Identify which cell holds the provided text, then report its [x, y] central coordinate. 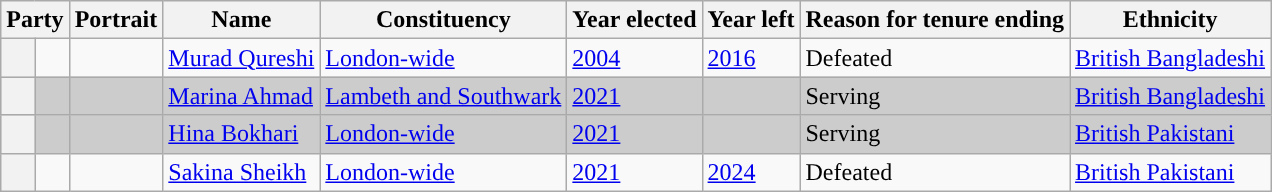
Murad Qureshi [242, 58]
Name [242, 20]
2004 [634, 58]
Hina Bokhari [242, 134]
Year left [751, 20]
2024 [751, 172]
Lambeth and Southwark [444, 96]
Reason for tenure ending [935, 20]
2016 [751, 58]
Year elected [634, 20]
Constituency [444, 20]
Party [35, 20]
Sakina Sheikh [242, 172]
Ethnicity [1170, 20]
Portrait [116, 20]
Marina Ahmad [242, 96]
